Return the (x, y) coordinate for the center point of the cell that contains the specified text.  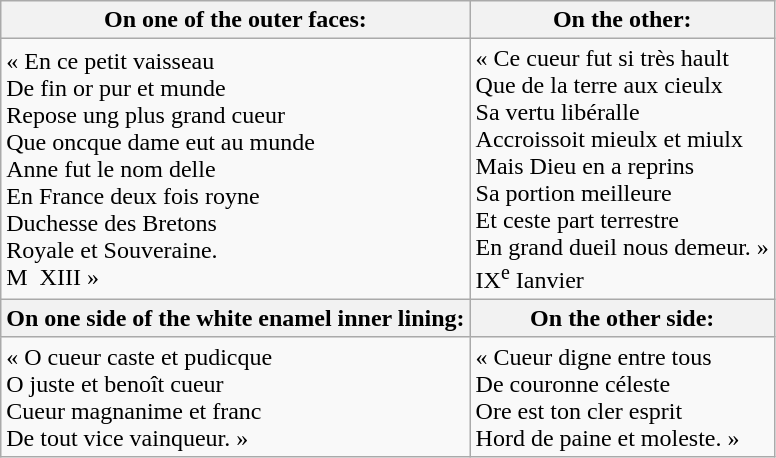
« Cueur digne entre tousDe couronne célesteOre est ton cler espritHord de paine et moleste. » (622, 396)
On the other: (622, 20)
On one side of the white enamel inner lining: (236, 318)
« O cueur caste et pudicqueO juste et benoît cueurCueur magnanime et francDe tout vice vainqueur. » (236, 396)
On the other side: (622, 318)
On one of the outer faces: (236, 20)
